Capture the cell that displays the provided text and extract its (x, y) central coordinate. 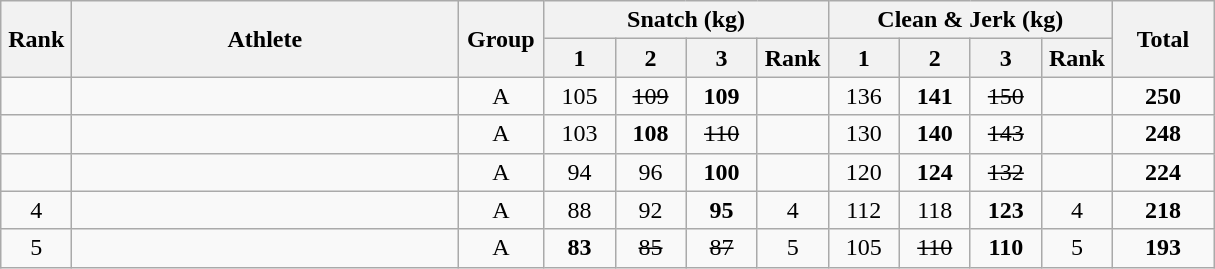
124 (934, 172)
94 (580, 172)
95 (722, 210)
96 (650, 172)
92 (650, 210)
85 (650, 248)
Snatch (kg) (686, 20)
Group (501, 39)
224 (1162, 172)
120 (864, 172)
250 (1162, 96)
100 (722, 172)
88 (580, 210)
136 (864, 96)
143 (1006, 134)
193 (1162, 248)
Clean & Jerk (kg) (970, 20)
218 (1162, 210)
132 (1006, 172)
123 (1006, 210)
118 (934, 210)
83 (580, 248)
112 (864, 210)
Athlete (265, 39)
Total (1162, 39)
248 (1162, 134)
130 (864, 134)
103 (580, 134)
140 (934, 134)
87 (722, 248)
108 (650, 134)
150 (1006, 96)
141 (934, 96)
